Capture the cell that displays the provided text and extract its (X, Y) central coordinate. 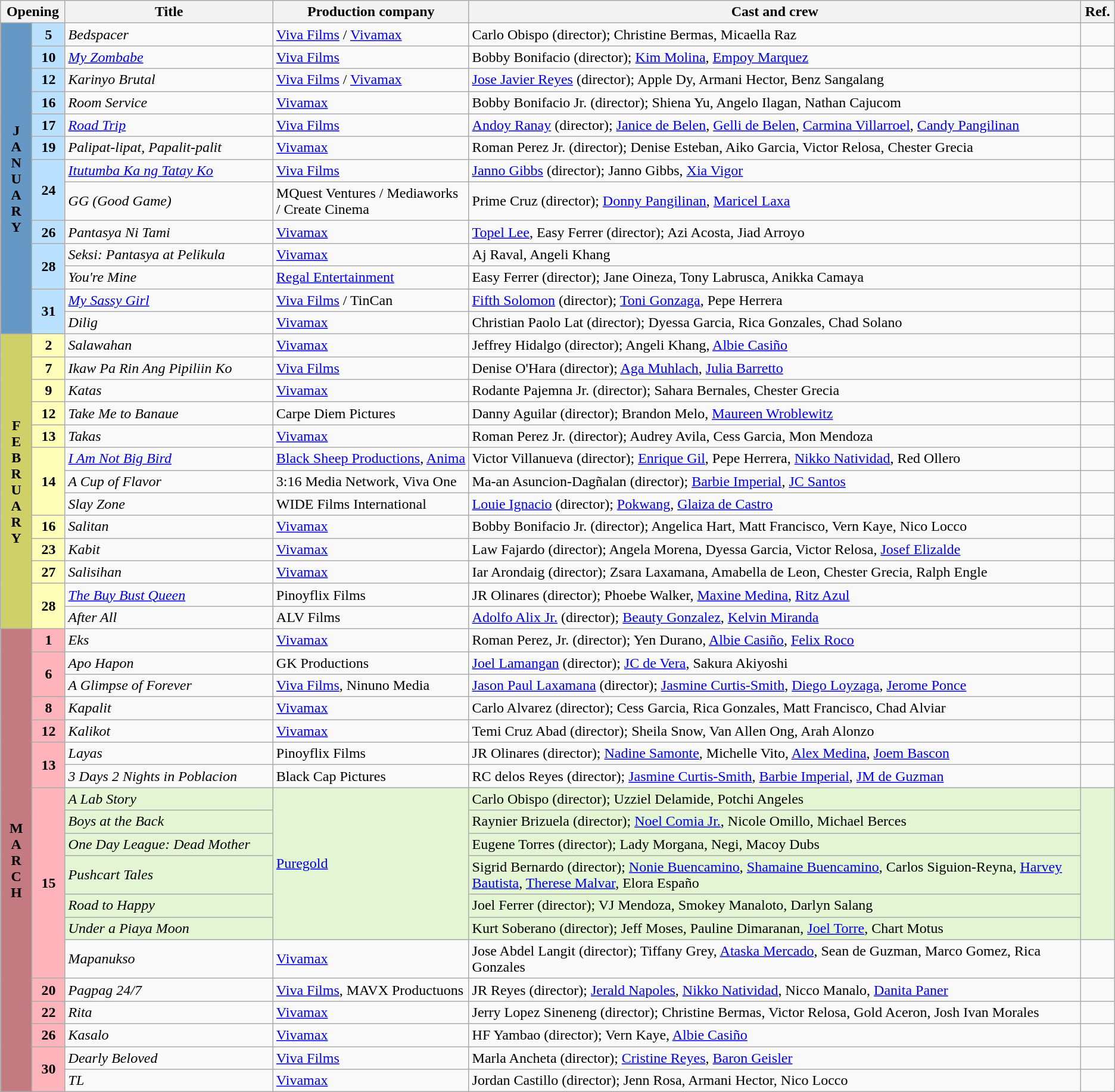
A Cup of Flavor (169, 481)
After All (169, 617)
Seksi: Pantasya at Pelikula (169, 254)
Kabit (169, 549)
Temi Cruz Abad (director); Sheila Snow, Van Allen Ong, Arah Alonzo (774, 731)
Pushcart Tales (169, 875)
Viva Films, MAVX Productuons (370, 990)
Salitan (169, 527)
Denise O'Hara (director); Aga Muhlach, Julia Barretto (774, 368)
Dilig (169, 323)
Kasalo (169, 1035)
10 (49, 57)
Production company (370, 12)
GG (Good Game) (169, 201)
3 Days 2 Nights in Poblacion (169, 776)
TL (169, 1081)
Salisihan (169, 572)
2 (49, 346)
MQuest Ventures / Mediaworks / Create Cinema (370, 201)
Jose Javier Reyes (director); Apple Dy, Armani Hector, Benz Sangalang (774, 80)
15 (49, 883)
Carlo Alvarez (director); Cess Garcia, Rica Gonzales, Matt Francisco, Chad Alviar (774, 708)
14 (49, 481)
Roman Perez Jr. (director); Audrey Avila, Cess Garcia, Mon Mendoza (774, 436)
Jason Paul Laxamana (director); Jasmine Curtis-Smith, Diego Loyzaga, Jerome Ponce (774, 686)
The Buy Bust Queen (169, 595)
You're Mine (169, 277)
One Day League: Dead Mother (169, 844)
Road Trip (169, 125)
JANUARY (17, 179)
31 (49, 311)
Carlo Obispo (director); Christine Bermas, Micaella Raz (774, 35)
Mapanukso (169, 959)
Fifth Solomon (director); Toni Gonzaga, Pepe Herrera (774, 300)
Salawahan (169, 346)
9 (49, 391)
Black Sheep Productions, Anima (370, 459)
WIDE Films International (370, 504)
Karinyo Brutal (169, 80)
JR Olinares (director); Nadine Samonte, Michelle Vito, Alex Medina, Joem Bascon (774, 754)
8 (49, 708)
Victor Villanueva (director); Enrique Gil, Pepe Herrera, Nikko Natividad, Red Ollero (774, 459)
Slay Zone (169, 504)
Jeffrey Hidalgo (director); Angeli Khang, Albie Casiño (774, 346)
I Am Not Big Bird (169, 459)
Topel Lee, Easy Ferrer (director); Azi Acosta, Jiad Arroyo (774, 232)
Bobby Bonifacio (director); Kim Molina, Empoy Marquez (774, 57)
Opening (33, 12)
MARCH (17, 860)
17 (49, 125)
Raynier Brizuela (director); Noel Comia Jr., Nicole Omillo, Michael Berces (774, 822)
HF Yambao (director); Vern Kaye, Albie Casiño (774, 1035)
RC delos Reyes (director); Jasmine Curtis-Smith, Barbie Imperial, JM de Guzman (774, 776)
19 (49, 148)
Andoy Ranay (director); Janice de Belen, Gelli de Belen, Carmina Villarroel, Candy Pangilinan (774, 125)
Dearly Beloved (169, 1057)
My Sassy Girl (169, 300)
Ikaw Pa Rin Ang Pipiliin Ko (169, 368)
Viva Films / TinCan (370, 300)
Takas (169, 436)
Kapalit (169, 708)
Danny Aguilar (director); Brandon Melo, Maureen Wroblewitz (774, 413)
Joel Ferrer (director); VJ Mendoza, Smokey Manaloto, Darlyn Salang (774, 906)
Kurt Soberano (director); Jeff Moses, Pauline Dimaranan, Joel Torre, Chart Motus (774, 928)
Roman Perez, Jr. (director); Yen Durano, Albie Casiño, Felix Roco (774, 640)
JR Olinares (director); Phoebe Walker, Maxine Medina, Ritz Azul (774, 595)
5 (49, 35)
Iar Arondaig (director); Zsara Laxamana, Amabella de Leon, Chester Grecia, Ralph Engle (774, 572)
Rodante Pajemna Jr. (director); Sahara Bernales, Chester Grecia (774, 391)
Itutumba Ka ng Tatay Ko (169, 170)
Ref. (1097, 12)
20 (49, 990)
3:16 Media Network, Viva One (370, 481)
Take Me to Banaue (169, 413)
Bobby Bonifacio Jr. (director); Angelica Hart, Matt Francisco, Vern Kaye, Nico Locco (774, 527)
Janno Gibbs (director); Janno Gibbs, Xia Vigor (774, 170)
FEBRUARY (17, 481)
30 (49, 1069)
JR Reyes (director); Jerald Napoles, Nikko Natividad, Nicco Manalo, Danita Paner (774, 990)
23 (49, 549)
Layas (169, 754)
Pantasya Ni Tami (169, 232)
Bobby Bonifacio Jr. (director); Shiena Yu, Angelo Ilagan, Nathan Cajucom (774, 102)
Palipat-lipat, Papalit-palit (169, 148)
Jerry Lopez Sineneng (director); Christine Bermas, Victor Relosa, Gold Aceron, Josh Ivan Morales (774, 1012)
1 (49, 640)
Eks (169, 640)
Marla Ancheta (director); Cristine Reyes, Baron Geisler (774, 1057)
Viva Films, Ninuno Media (370, 686)
Katas (169, 391)
Pagpag 24/7 (169, 990)
Prime Cruz (director); Donny Pangilinan, Maricel Laxa (774, 201)
Under a Piaya Moon (169, 928)
Kalikot (169, 731)
Boys at the Back (169, 822)
Title (169, 12)
Regal Entertainment (370, 277)
Bedspacer (169, 35)
24 (49, 189)
ALV Films (370, 617)
Room Service (169, 102)
Ma-an Asuncion-Dagñalan (director); Barbie Imperial, JC Santos (774, 481)
Black Cap Pictures (370, 776)
Aj Raval, Angeli Khang (774, 254)
22 (49, 1012)
Carlo Obispo (director); Uzziel Delamide, Potchi Angeles (774, 799)
7 (49, 368)
Apo Hapon (169, 663)
Law Fajardo (director); Angela Morena, Dyessa Garcia, Victor Relosa, Josef Elizalde (774, 549)
Easy Ferrer (director); Jane Oineza, Tony Labrusca, Anikka Camaya (774, 277)
27 (49, 572)
GK Productions (370, 663)
Jose Abdel Langit (director); Tiffany Grey, Ataska Mercado, Sean de Guzman, Marco Gomez, Rica Gonzales (774, 959)
6 (49, 674)
Carpe Diem Pictures (370, 413)
My Zombabe (169, 57)
Christian Paolo Lat (director); Dyessa Garcia, Rica Gonzales, Chad Solano (774, 323)
Road to Happy (169, 906)
Puregold (370, 864)
Roman Perez Jr. (director); Denise Esteban, Aiko Garcia, Victor Relosa, Chester Grecia (774, 148)
Joel Lamangan (director); JC de Vera, Sakura Akiyoshi (774, 663)
Sigrid Bernardo (director); Nonie Buencamino, Shamaine Buencamino, Carlos Siguion-Reyna, Harvey Bautista, Therese Malvar, Elora Españo (774, 875)
Jordan Castillo (director); Jenn Rosa, Armani Hector, Nico Locco (774, 1081)
Eugene Torres (director); Lady Morgana, Negi, Macoy Dubs (774, 844)
Louie Ignacio (director); Pokwang, Glaiza de Castro (774, 504)
A Glimpse of Forever (169, 686)
A Lab Story (169, 799)
Rita (169, 1012)
Cast and crew (774, 12)
Adolfo Alix Jr. (director); Beauty Gonzalez, Kelvin Miranda (774, 617)
